Detect which cell encompasses the target text, then output its (x, y) center coordinate. 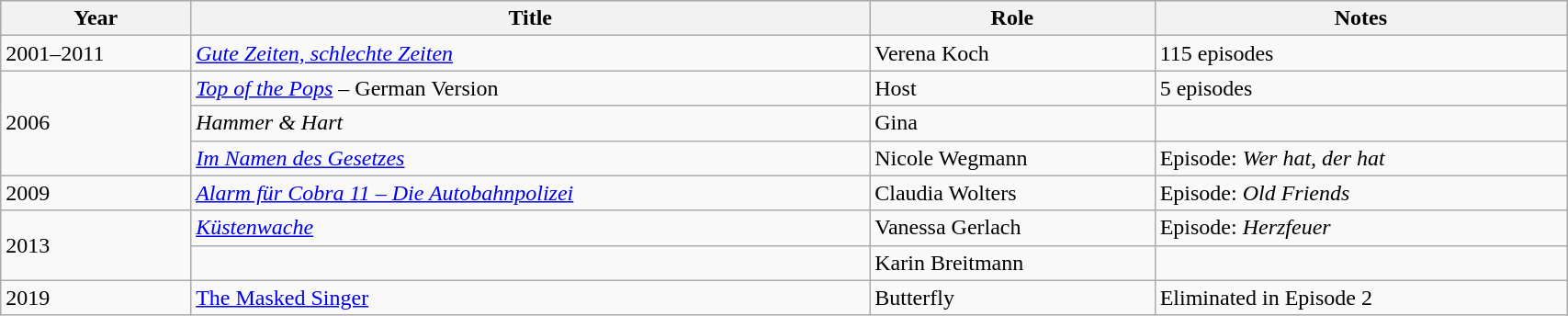
Im Namen des Gesetzes (531, 158)
Küstenwache (531, 228)
Karin Breitmann (1012, 263)
Eliminated in Episode 2 (1360, 298)
Claudia Wolters (1012, 193)
Episode: Old Friends (1360, 193)
Alarm für Cobra 11 – Die Autobahnpolizei (531, 193)
Host (1012, 88)
2013 (96, 245)
Title (531, 18)
Top of the Pops – German Version (531, 88)
Verena Koch (1012, 53)
2019 (96, 298)
Role (1012, 18)
Notes (1360, 18)
115 episodes (1360, 53)
2006 (96, 123)
Hammer & Hart (531, 123)
Episode: Wer hat, der hat (1360, 158)
Nicole Wegmann (1012, 158)
Butterfly (1012, 298)
Year (96, 18)
5 episodes (1360, 88)
The Masked Singer (531, 298)
Episode: Herzfeuer (1360, 228)
2001–2011 (96, 53)
Gina (1012, 123)
2009 (96, 193)
Vanessa Gerlach (1012, 228)
Gute Zeiten, schlechte Zeiten (531, 53)
